Scan for the cell matching the given text and deliver its [X, Y] coordinate at center. 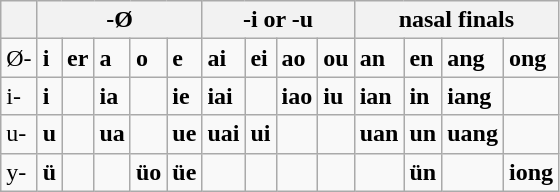
iang [473, 96]
üe [184, 172]
i- [19, 96]
Ø- [19, 58]
ü [49, 172]
a [112, 58]
iao [297, 96]
an [379, 58]
ue [184, 134]
iu [336, 96]
-i or -u [278, 20]
y- [19, 172]
ao [297, 58]
ong [530, 58]
un [423, 134]
uang [473, 134]
e [184, 58]
er [78, 58]
ui [260, 134]
ian [379, 96]
ang [473, 58]
ou [336, 58]
o [148, 58]
ua [112, 134]
ia [112, 96]
ün [423, 172]
nasal finals [456, 20]
iong [530, 172]
üo [148, 172]
ai [224, 58]
u [49, 134]
-Ø [120, 20]
in [423, 96]
en [423, 58]
uai [224, 134]
ei [260, 58]
uan [379, 134]
u- [19, 134]
iai [224, 96]
ie [184, 96]
